Output the (x, y) coordinate of the center of the cell containing the given text.  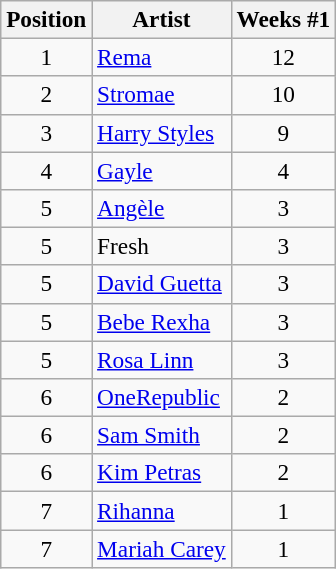
Angèle (162, 208)
Gayle (162, 170)
Rema (162, 57)
Stromae (162, 95)
Harry Styles (162, 133)
David Guetta (162, 284)
Bebe Rexha (162, 322)
Position (46, 19)
Mariah Carey (162, 548)
10 (284, 95)
Fresh (162, 246)
9 (284, 133)
12 (284, 57)
Rosa Linn (162, 359)
Rihanna (162, 510)
Sam Smith (162, 435)
Kim Petras (162, 473)
OneRepublic (162, 397)
Weeks #1 (284, 19)
Artist (162, 19)
